Locate the cell with the specified text and output its (x, y) center coordinate. 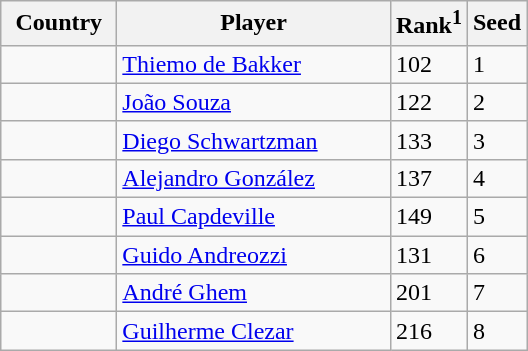
João Souza (254, 102)
3 (496, 140)
Diego Schwartzman (254, 140)
André Ghem (254, 293)
201 (428, 293)
Guido Andreozzi (254, 255)
Player (254, 24)
133 (428, 140)
102 (428, 64)
137 (428, 178)
Paul Capdeville (254, 217)
6 (496, 255)
131 (428, 255)
7 (496, 293)
4 (496, 178)
Thiemo de Bakker (254, 64)
5 (496, 217)
Rank1 (428, 24)
Alejandro González (254, 178)
149 (428, 217)
Seed (496, 24)
122 (428, 102)
Guilherme Clezar (254, 331)
8 (496, 331)
Country (59, 24)
1 (496, 64)
216 (428, 331)
2 (496, 102)
